Pinpoint the cell where the given text exists, returning its [x, y] midpoint coordinate. 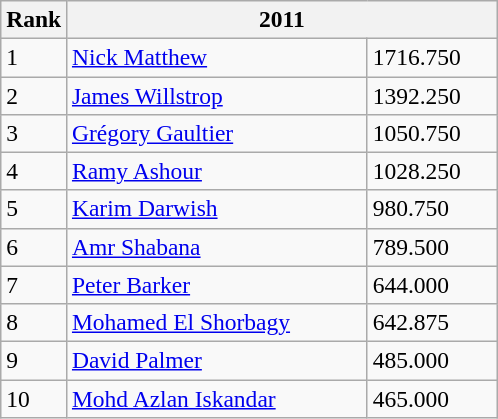
Nick Matthew [218, 57]
1716.750 [432, 57]
5 [34, 209]
Karim Darwish [218, 209]
David Palmer [218, 360]
Peter Barker [218, 285]
4 [34, 171]
7 [34, 285]
6 [34, 247]
2 [34, 95]
980.750 [432, 209]
Mohamed El Shorbagy [218, 322]
10 [34, 398]
2011 [282, 19]
Ramy Ashour [218, 171]
1028.250 [432, 171]
3 [34, 133]
1392.250 [432, 95]
9 [34, 360]
Amr Shabana [218, 247]
Grégory Gaultier [218, 133]
1050.750 [432, 133]
Mohd Azlan Iskandar [218, 398]
James Willstrop [218, 95]
Rank [34, 19]
465.000 [432, 398]
485.000 [432, 360]
644.000 [432, 285]
1 [34, 57]
8 [34, 322]
642.875 [432, 322]
789.500 [432, 247]
